Scan for the cell matching the given text and deliver its (x, y) coordinate at center. 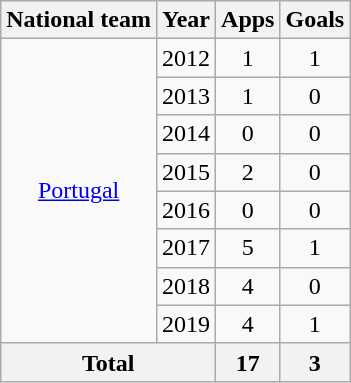
2014 (186, 134)
2016 (186, 210)
17 (248, 362)
2013 (186, 96)
Total (108, 362)
National team (79, 20)
Apps (248, 20)
2015 (186, 172)
2 (248, 172)
Year (186, 20)
2012 (186, 58)
2017 (186, 248)
Goals (315, 20)
3 (315, 362)
Portugal (79, 191)
5 (248, 248)
2018 (186, 286)
2019 (186, 324)
